Provide the (X, Y) coordinate of the cell's center where the given text is located.  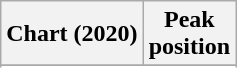
Chart (2020) (72, 34)
Peakposition (189, 34)
